Search for the cell housing the specified text and yield its (X, Y) center coordinate. 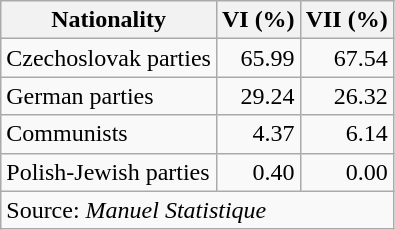
0.00 (346, 172)
Communists (109, 134)
VII (%) (346, 20)
29.24 (258, 96)
67.54 (346, 58)
0.40 (258, 172)
Czechoslovak parties (109, 58)
4.37 (258, 134)
26.32 (346, 96)
VI (%) (258, 20)
Source: Manuel Statistique (197, 210)
German parties (109, 96)
Polish-Jewish parties (109, 172)
Nationality (109, 20)
6.14 (346, 134)
65.99 (258, 58)
